Search for the cell housing the specified text and yield its [X, Y] center coordinate. 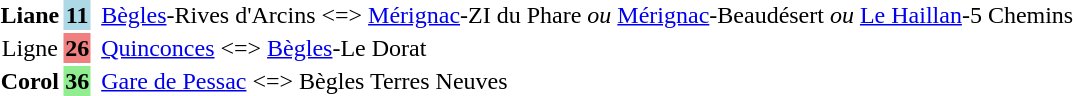
11 [78, 15]
36 [78, 81]
26 [78, 48]
